Locate the cell with the specified text and output its (x, y) center coordinate. 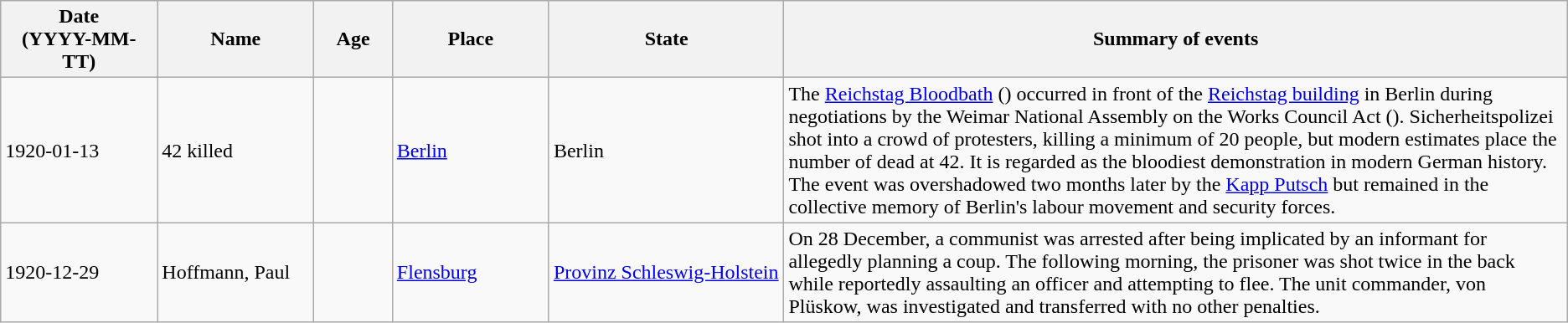
Age (353, 39)
1920-12-29 (79, 273)
State (667, 39)
Name (236, 39)
Hoffmann, Paul (236, 273)
Date(YYYY-MM-TT) (79, 39)
Flensburg (471, 273)
Summary of events (1176, 39)
42 killed (236, 151)
Place (471, 39)
1920-01-13 (79, 151)
Provinz Schleswig-Holstein (667, 273)
